Scan for the cell matching the given text and deliver its [x, y] coordinate at center. 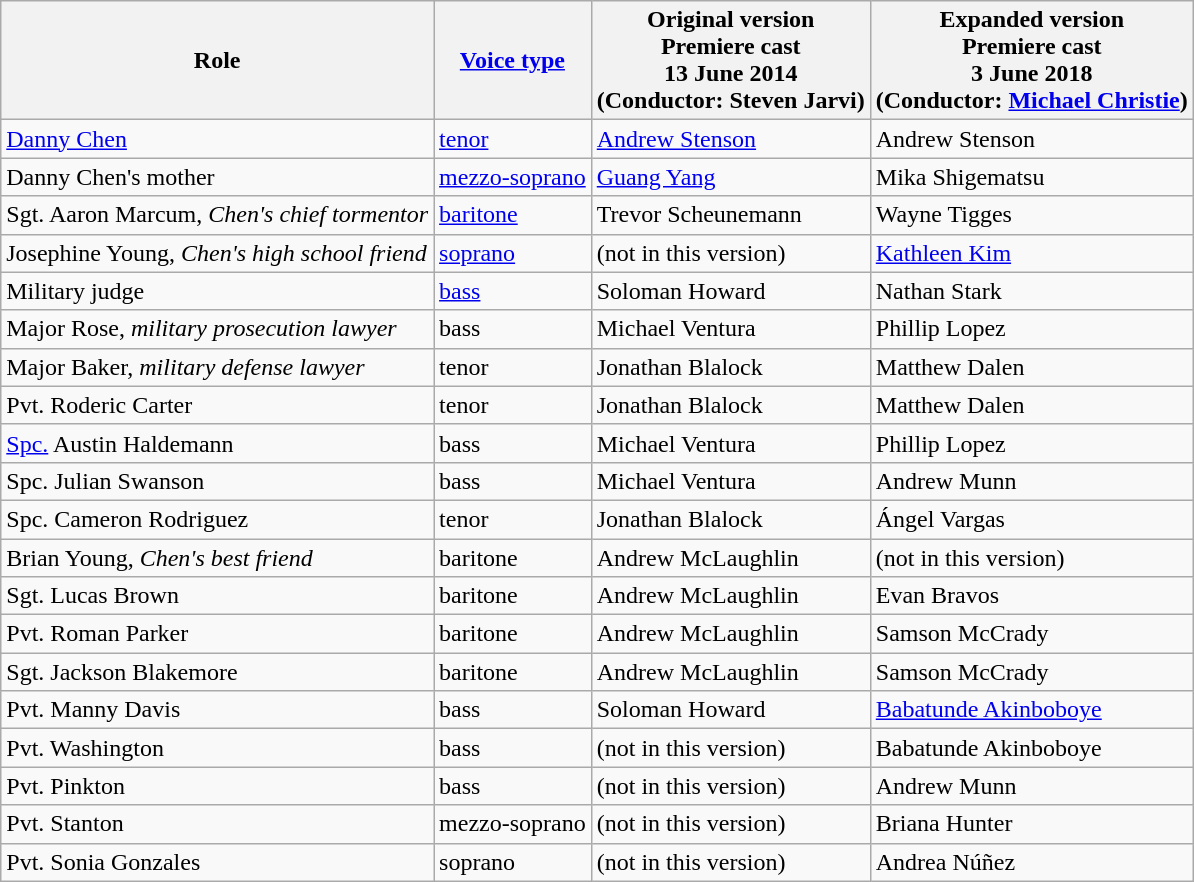
Major Rose, military prosecution lawyer [218, 329]
Evan Bravos [1032, 596]
Original versionPremiere cast13 June 2014(Conductor: Steven Jarvi) [730, 60]
Danny Chen [218, 139]
Pvt. Pinkton [218, 786]
Voice type [513, 60]
Pvt. Roderic Carter [218, 405]
Sgt. Lucas Brown [218, 596]
Mika Shigematsu [1032, 177]
Ángel Vargas [1032, 519]
Danny Chen's mother [218, 177]
Military judge [218, 291]
Sgt. Aaron Marcum, Chen's chief tormentor [218, 215]
Josephine Young, Chen's high school friend [218, 253]
Nathan Stark [1032, 291]
Trevor Scheunemann [730, 215]
Kathleen Kim [1032, 253]
Wayne Tigges [1032, 215]
Pvt. Manny Davis [218, 710]
Spc. Austin Haldemann [218, 443]
Sgt. Jackson Blakemore [218, 672]
Briana Hunter [1032, 824]
Pvt. Stanton [218, 824]
Brian Young, Chen's best friend [218, 557]
Spc. Julian Swanson [218, 481]
Expanded versionPremiere cast3 June 2018(Conductor: Michael Christie) [1032, 60]
Major Baker, military defense lawyer [218, 367]
Andrea Núñez [1032, 862]
Pvt. Sonia Gonzales [218, 862]
Pvt. Washington [218, 748]
Pvt. Roman Parker [218, 634]
Guang Yang [730, 177]
Role [218, 60]
Spc. Cameron Rodriguez [218, 519]
